Scan for the cell matching the given text and deliver its [x, y] coordinate at center. 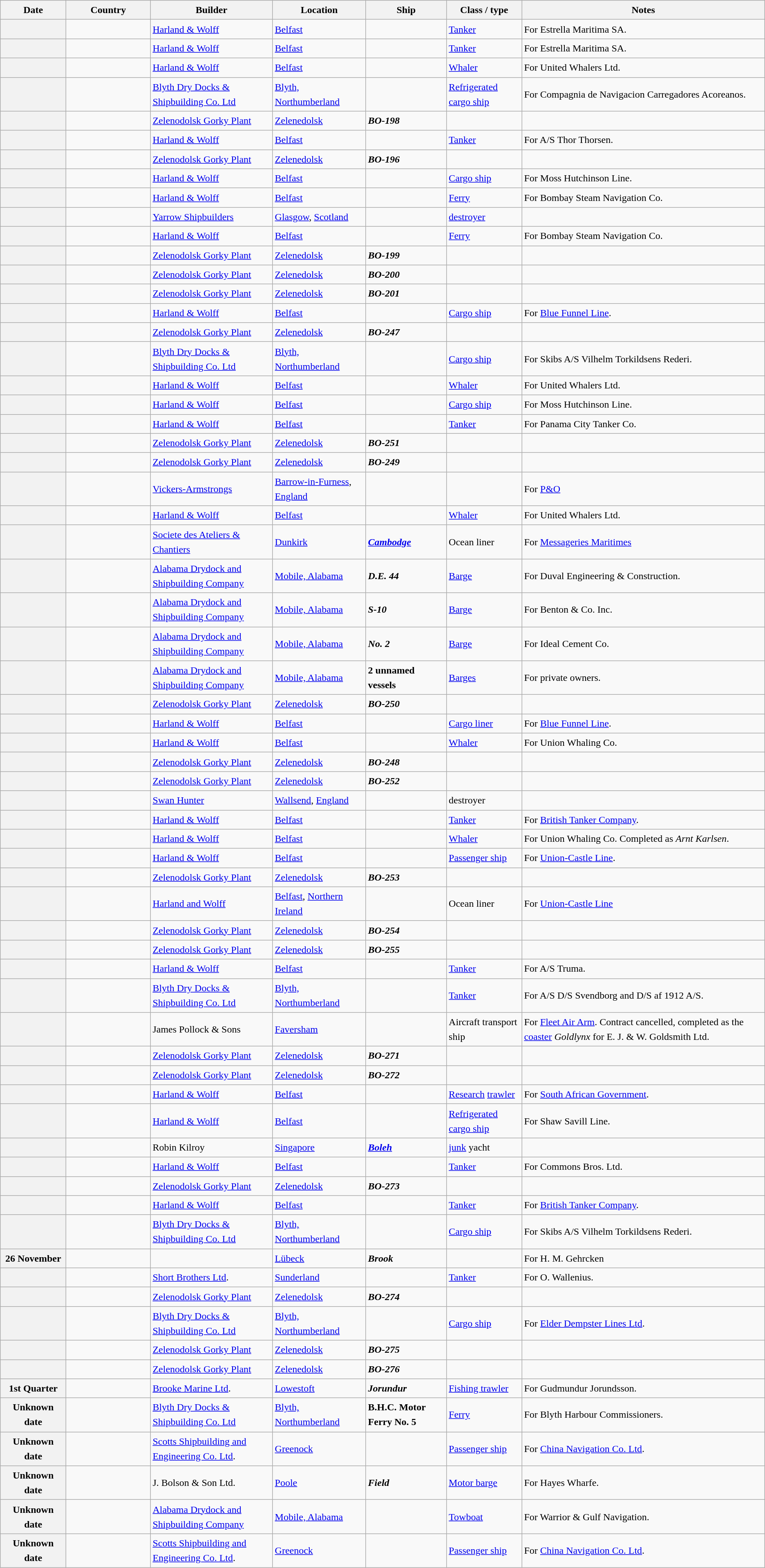
For H. M. Gehrcken [643, 1258]
Towboat [484, 1517]
Builder [212, 10]
2 unnamed vessels [406, 678]
BO-248 [406, 762]
BO-276 [406, 1369]
Short Brothers Ltd. [212, 1278]
26 November [34, 1258]
J. Bolson & Son Ltd. [212, 1483]
BO-275 [406, 1349]
For private owners. [643, 678]
Lübeck [319, 1258]
Boleh [406, 1148]
Swan Hunter [212, 801]
Ship [406, 10]
For Compagnia de Navigacion Carregadores Acoreanos. [643, 94]
Fishing trawler [484, 1389]
For Commons Bros. Ltd. [643, 1167]
Brooke Marine Ltd. [212, 1389]
James Pollock & Sons [212, 1029]
S-10 [406, 609]
BO-251 [406, 443]
For Ideal Cement Co. [643, 644]
For Hayes Wharfe. [643, 1483]
No. 2 [406, 644]
For A/S D/S Svendborg and D/S af 1912 A/S. [643, 996]
Wallsend, England [319, 801]
For Panama City Tanker Co. [643, 424]
For Shaw Savill Line. [643, 1121]
BO-252 [406, 781]
Barrow-in-Furness, England [319, 488]
Faversham [319, 1029]
1st Quarter [34, 1389]
BO-198 [406, 121]
BO-272 [406, 1075]
Notes [643, 10]
BO-199 [406, 256]
Country [108, 10]
Societe des Ateliers & Chantiers [212, 542]
For Duval Engineering & Construction. [643, 576]
For Union Whaling Co. [643, 743]
For Warrior & Gulf Navigation. [643, 1517]
For A/S Truma. [643, 969]
BO-249 [406, 462]
For Blyth Harbour Commissioners. [643, 1415]
For Elder Dempster Lines Ltd. [643, 1323]
For O. Wallenius. [643, 1278]
Cargo liner [484, 724]
For Fleet Air Arm. Contract cancelled, completed as the coaster Goldlynx for E. J. & W. Goldsmith Ltd. [643, 1029]
Research trawler [484, 1095]
BO-196 [406, 159]
BO-200 [406, 274]
junk yacht [484, 1148]
BO-247 [406, 332]
Barges [484, 678]
Class / type [484, 10]
Jorundur [406, 1389]
Robin Kilroy [212, 1148]
Harland and Wolff [212, 903]
Poole [319, 1483]
For Union-Castle Line [643, 903]
Date [34, 10]
BO-253 [406, 877]
Lowestoft [319, 1389]
For Union Whaling Co. Completed as Arnt Karlsen. [643, 839]
Belfast, Northern Ireland [319, 903]
Sunderland [319, 1278]
Yarrow Shipbuilders [212, 216]
Field [406, 1483]
For Union-Castle Line. [643, 858]
BO-250 [406, 704]
Singapore [319, 1148]
Cambodge [406, 542]
Location [319, 10]
BO-273 [406, 1186]
For P&O [643, 488]
Glasgow, Scotland [319, 216]
Brook [406, 1258]
D.E. 44 [406, 576]
BO-271 [406, 1056]
BO-201 [406, 294]
BO-255 [406, 949]
For Gudmundur Jorundsson. [643, 1389]
Motor barge [484, 1483]
B.H.C. Motor Ferry No. 5 [406, 1415]
For Benton & Co. Inc. [643, 609]
For Messageries Maritimes [643, 542]
BO-274 [406, 1296]
Aircraft transport ship [484, 1029]
For A/S Thor Thorsen. [643, 140]
BO-254 [406, 930]
Dunkirk [319, 542]
Vickers-Armstrongs [212, 488]
For South African Government. [643, 1095]
